From the cell containing the given text, extract its center point as (x, y) coordinate. 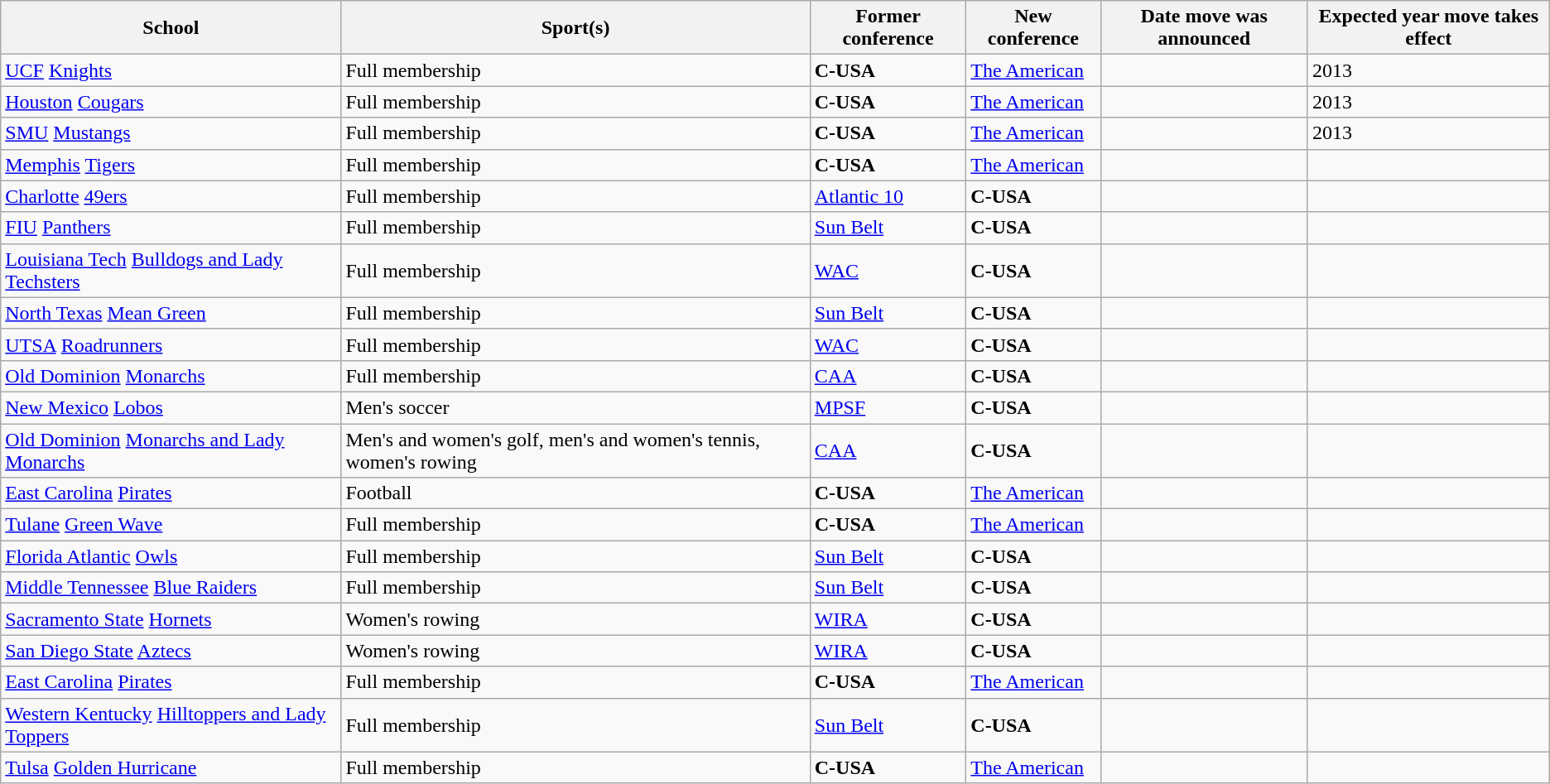
Men's and women's golf, men's and women's tennis, women's rowing (575, 450)
UTSA Roadrunners (171, 344)
Date move was announced (1204, 28)
Men's soccer (575, 407)
Houston Cougars (171, 102)
Sport(s) (575, 28)
Florida Atlantic Owls (171, 556)
Old Dominion Monarchs and Lady Monarchs (171, 450)
Memphis Tigers (171, 165)
New conference (1033, 28)
Louisiana Tech Bulldogs and Lady Techsters (171, 270)
Football (575, 493)
Tulane Green Wave (171, 525)
Old Dominion Monarchs (171, 376)
MPSF (888, 407)
Sacramento State Hornets (171, 619)
North Texas Mean Green (171, 313)
Former conference (888, 28)
Middle Tennessee Blue Raiders (171, 588)
Expected year move takes effect (1428, 28)
SMU Mustangs (171, 133)
FIU Panthers (171, 228)
New Mexico Lobos (171, 407)
Western Kentucky Hilltoppers and Lady Toppers (171, 725)
UCF Knights (171, 70)
Tulsa Golden Hurricane (171, 767)
School (171, 28)
Atlantic 10 (888, 196)
Charlotte 49ers (171, 196)
San Diego State Aztecs (171, 651)
